Search for the cell housing the specified text and yield its (x, y) center coordinate. 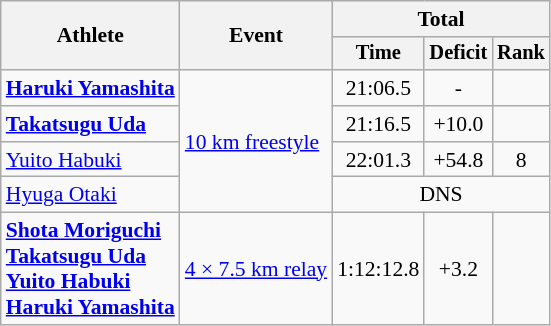
10 km freestyle (256, 141)
DNS (441, 195)
- (458, 88)
Deficit (458, 54)
8 (521, 160)
4 × 7.5 km relay (256, 269)
Shota MoriguchiTakatsugu UdaYuito HabukiHaruki Yamashita (90, 269)
Event (256, 36)
Time (378, 54)
Haruki Yamashita (90, 88)
Takatsugu Uda (90, 124)
21:16.5 (378, 124)
22:01.3 (378, 160)
+54.8 (458, 160)
21:06.5 (378, 88)
Hyuga Otaki (90, 195)
Total (441, 19)
+10.0 (458, 124)
Athlete (90, 36)
+3.2 (458, 269)
Rank (521, 54)
Yuito Habuki (90, 160)
1:12:12.8 (378, 269)
